Extract the [x, y] coordinate from the center of the cell holding the provided text.  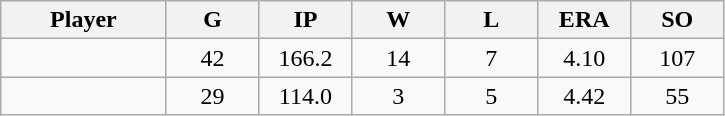
Player [84, 20]
5 [492, 96]
14 [398, 58]
166.2 [306, 58]
G [212, 20]
4.42 [584, 96]
42 [212, 58]
55 [678, 96]
SO [678, 20]
W [398, 20]
114.0 [306, 96]
IP [306, 20]
4.10 [584, 58]
3 [398, 96]
107 [678, 58]
29 [212, 96]
7 [492, 58]
ERA [584, 20]
L [492, 20]
